Capture the cell that displays the provided text and extract its (x, y) central coordinate. 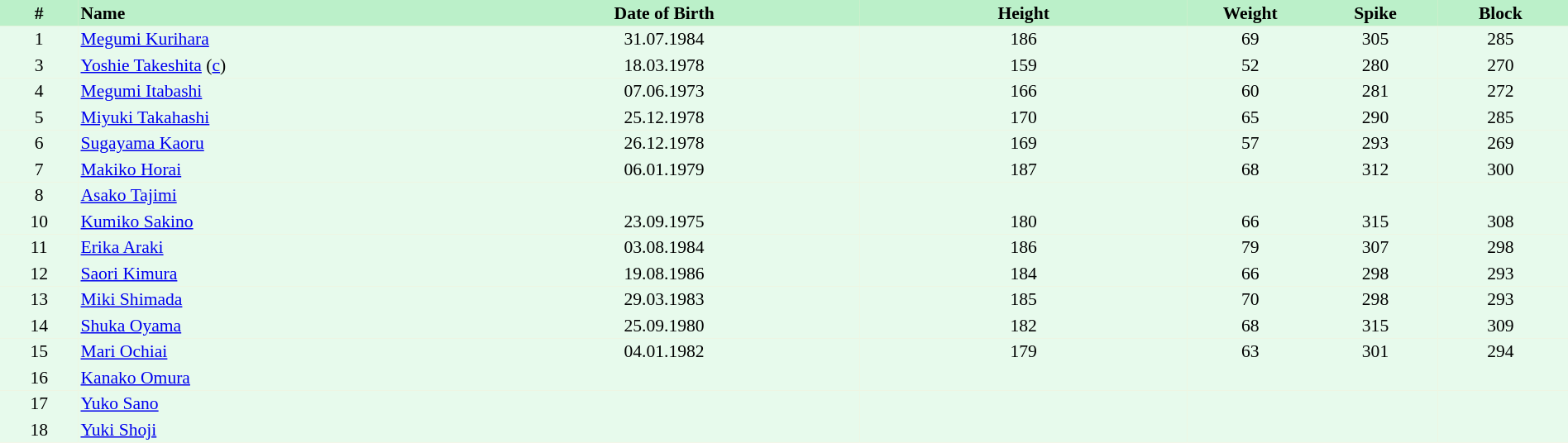
281 (1374, 91)
07.06.1973 (664, 91)
# (39, 13)
13 (39, 299)
169 (1024, 144)
159 (1024, 65)
14 (39, 326)
Yoshie Takeshita (c) (273, 65)
182 (1024, 326)
8 (39, 195)
Miyuki Takahashi (273, 117)
Name (273, 13)
301 (1374, 352)
29.03.1983 (664, 299)
7 (39, 169)
179 (1024, 352)
180 (1024, 221)
308 (1500, 221)
11 (39, 248)
25.09.1980 (664, 326)
18.03.1978 (664, 65)
63 (1250, 352)
4 (39, 91)
57 (1250, 144)
Block (1500, 13)
Yuko Sano (273, 403)
280 (1374, 65)
294 (1500, 352)
25.12.1978 (664, 117)
Yuki Shoji (273, 430)
1 (39, 40)
Megumi Itabashi (273, 91)
Date of Birth (664, 13)
65 (1250, 117)
Asako Tajimi (273, 195)
3 (39, 65)
269 (1500, 144)
Sugayama Kaoru (273, 144)
Megumi Kurihara (273, 40)
270 (1500, 65)
Erika Araki (273, 248)
166 (1024, 91)
Kumiko Sakino (273, 221)
Miki Shimada (273, 299)
Shuka Oyama (273, 326)
309 (1500, 326)
17 (39, 403)
305 (1374, 40)
290 (1374, 117)
Makiko Horai (273, 169)
19.08.1986 (664, 274)
70 (1250, 299)
Weight (1250, 13)
18 (39, 430)
79 (1250, 248)
Saori Kimura (273, 274)
03.08.1984 (664, 248)
12 (39, 274)
69 (1250, 40)
6 (39, 144)
307 (1374, 248)
184 (1024, 274)
312 (1374, 169)
5 (39, 117)
06.01.1979 (664, 169)
10 (39, 221)
04.01.1982 (664, 352)
Kanako Omura (273, 378)
26.12.1978 (664, 144)
16 (39, 378)
272 (1500, 91)
187 (1024, 169)
170 (1024, 117)
Spike (1374, 13)
Height (1024, 13)
60 (1250, 91)
300 (1500, 169)
23.09.1975 (664, 221)
52 (1250, 65)
31.07.1984 (664, 40)
Mari Ochiai (273, 352)
185 (1024, 299)
15 (39, 352)
